Capture the cell that displays the provided text and extract its [x, y] central coordinate. 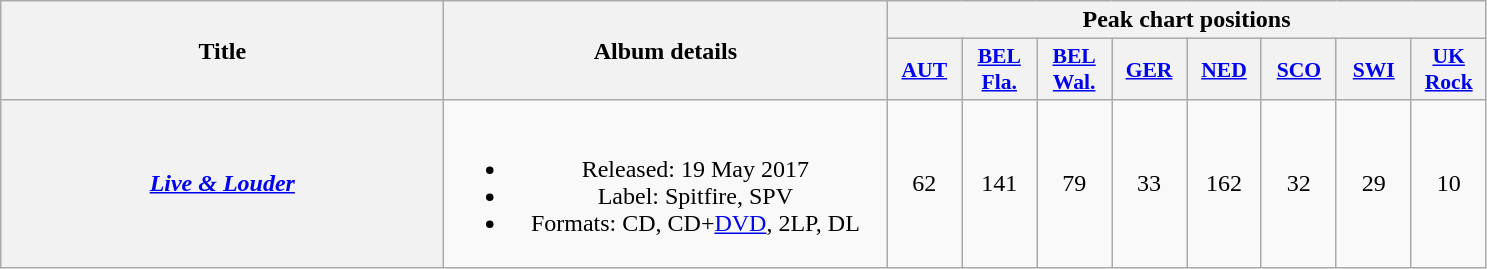
NED [1224, 70]
33 [1150, 184]
BELFla. [1000, 70]
BELWal. [1074, 70]
AUT [924, 70]
Peak chart positions [1186, 20]
Released: 19 May 2017Label: Spitfire, SPVFormats: CD, CD+DVD, 2LP, DL [666, 184]
29 [1374, 184]
79 [1074, 184]
SCO [1298, 70]
62 [924, 184]
162 [1224, 184]
Album details [666, 50]
SWI [1374, 70]
Live & Louder [222, 184]
10 [1448, 184]
Title [222, 50]
UKRock [1448, 70]
GER [1150, 70]
32 [1298, 184]
141 [1000, 184]
